Extract the (X, Y) coordinate from the center of the cell holding the provided text.  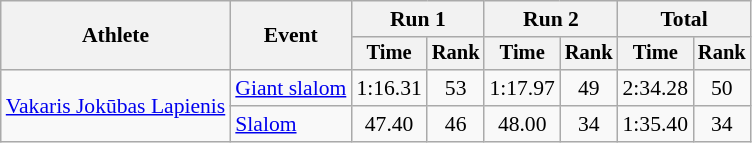
Run 2 (550, 19)
47.40 (388, 124)
48.00 (522, 124)
Total (684, 19)
2:34.28 (656, 88)
1:35.40 (656, 124)
53 (456, 88)
1:17.97 (522, 88)
Vakaris Jokūbas Lapienis (116, 106)
Giant slalom (290, 88)
Event (290, 36)
Slalom (290, 124)
Athlete (116, 36)
Run 1 (418, 19)
50 (722, 88)
46 (456, 124)
1:16.31 (388, 88)
49 (589, 88)
